From the cell containing the given text, extract its center point as [x, y] coordinate. 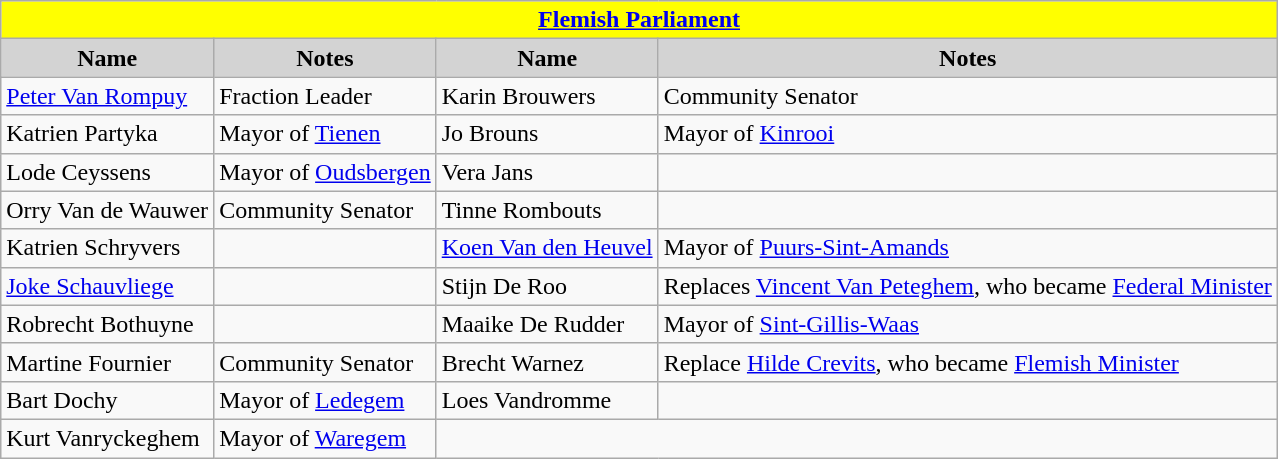
Mayor of Ledegem [326, 400]
Orry Van de Wauwer [108, 210]
Maaike De Rudder [547, 324]
Kurt Vanryckeghem [108, 438]
Mayor of Oudsbergen [326, 172]
Martine Fournier [108, 362]
Mayor of Kinrooi [968, 134]
Koen Van den Heuvel [547, 248]
Stijn De Roo [547, 286]
Brecht Warnez [547, 362]
Jo Brouns [547, 134]
Mayor of Puurs-Sint-Amands [968, 248]
Replace Hilde Crevits, who became Flemish Minister [968, 362]
Flemish Parliament [640, 20]
Replaces Vincent Van Peteghem, who became Federal Minister [968, 286]
Bart Dochy [108, 400]
Peter Van Rompuy [108, 96]
Joke Schauvliege [108, 286]
Vera Jans [547, 172]
Robrecht Bothuyne [108, 324]
Mayor of Sint-Gillis-Waas [968, 324]
Mayor of Tienen [326, 134]
Karin Brouwers [547, 96]
Tinne Rombouts [547, 210]
Fraction Leader [326, 96]
Katrien Schryvers [108, 248]
Katrien Partyka [108, 134]
Lode Ceyssens [108, 172]
Loes Vandromme [547, 400]
Mayor of Waregem [326, 438]
